Detect which cell encompasses the target text, then output its (x, y) center coordinate. 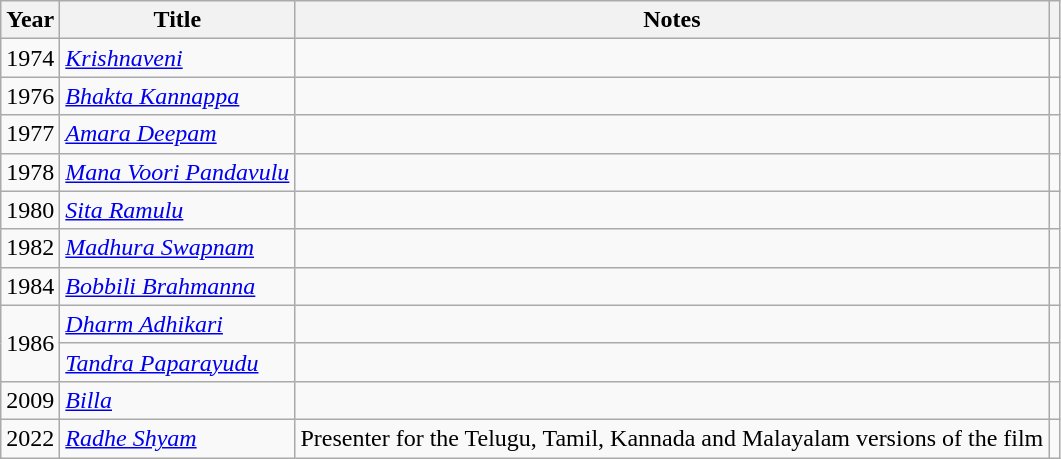
Madhura Swapnam (178, 248)
1986 (30, 343)
1978 (30, 172)
1976 (30, 96)
1984 (30, 286)
Krishnaveni (178, 58)
Bhakta Kannappa (178, 96)
1977 (30, 134)
Amara Deepam (178, 134)
2009 (30, 400)
Bobbili Brahmanna (178, 286)
1974 (30, 58)
Radhe Shyam (178, 438)
Tandra Paparayudu (178, 362)
Title (178, 20)
1982 (30, 248)
Mana Voori Pandavulu (178, 172)
Dharm Adhikari (178, 324)
Year (30, 20)
Presenter for the Telugu, Tamil, Kannada and Malayalam versions of the film (672, 438)
1980 (30, 210)
Sita Ramulu (178, 210)
2022 (30, 438)
Billa (178, 400)
Notes (672, 20)
